For the text-containing cell, return its midpoint in (X, Y) coordinate format. 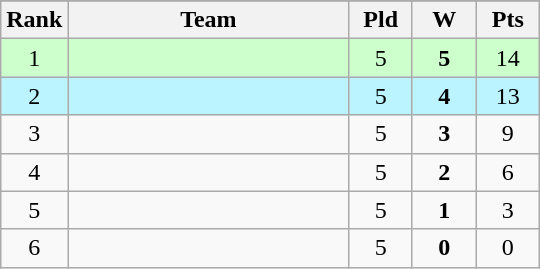
9 (508, 134)
Rank (34, 20)
Pld (381, 20)
13 (508, 96)
W (444, 20)
Team (208, 20)
Pts (508, 20)
14 (508, 58)
